For the text-containing cell, return its midpoint in (X, Y) coordinate format. 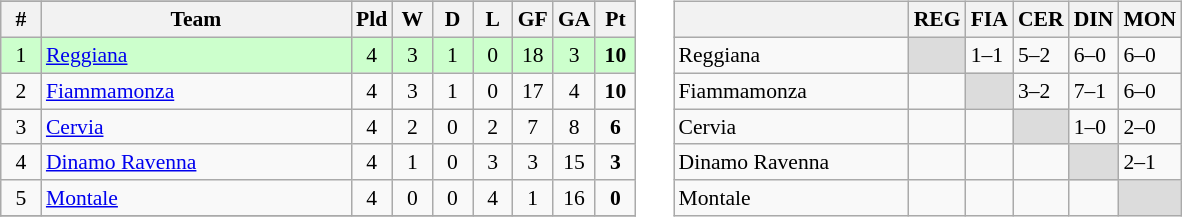
FIA (990, 20)
8 (574, 127)
GF (533, 20)
17 (533, 91)
Pld (372, 20)
# (21, 20)
5 (21, 198)
3–2 (1041, 91)
DIN (1094, 20)
GA (574, 20)
W (412, 20)
5–2 (1041, 55)
1–1 (990, 55)
Pt (615, 20)
REG (938, 20)
7–1 (1094, 91)
2–1 (1150, 162)
CER (1041, 20)
MON (1150, 20)
6 (615, 127)
7 (533, 127)
15 (574, 162)
2–0 (1150, 127)
L (493, 20)
Team (196, 20)
D (452, 20)
16 (574, 198)
1–0 (1094, 127)
18 (533, 55)
